Identify which cell holds the provided text, then report its [X, Y] central coordinate. 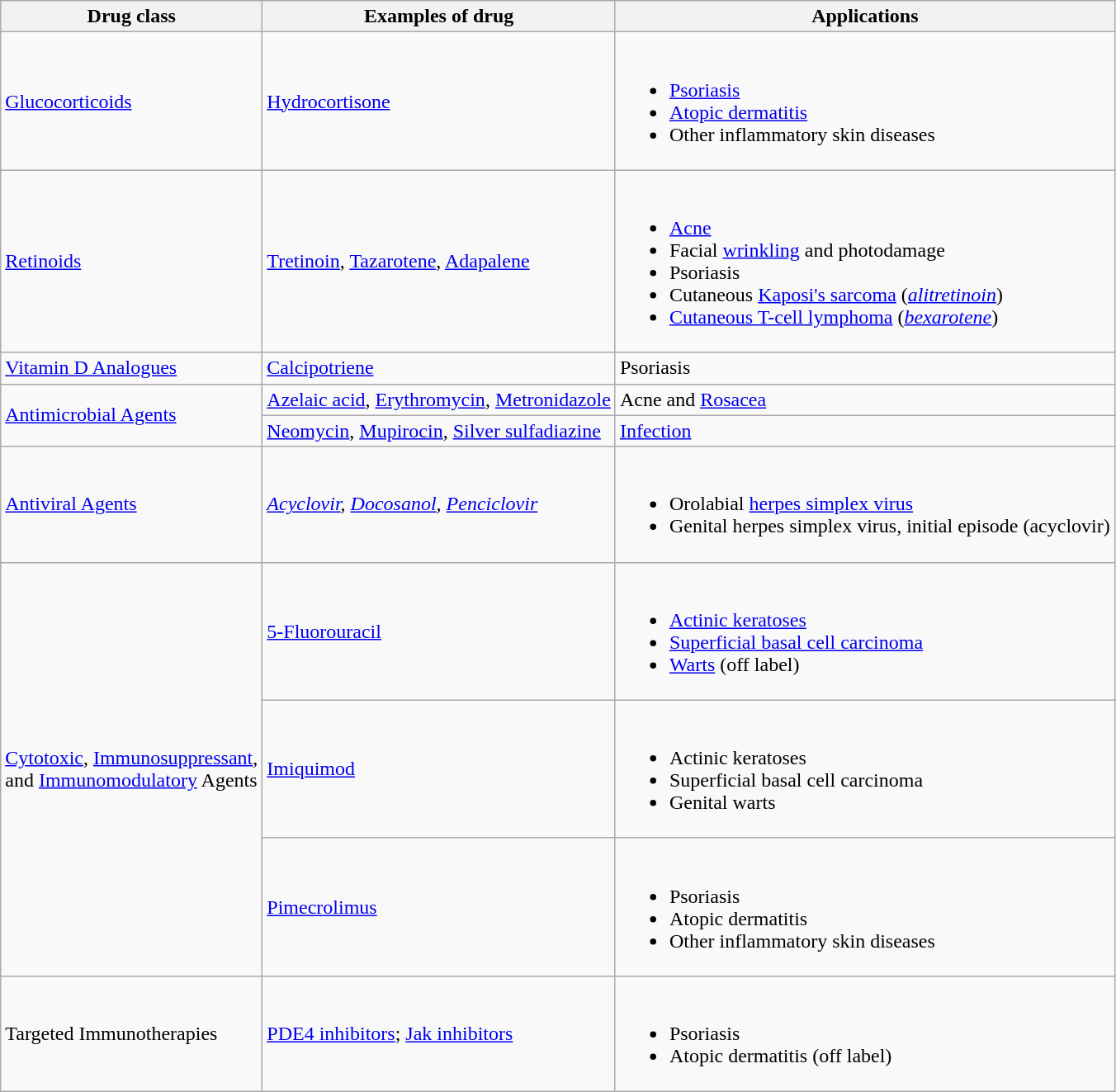
Examples of drug [439, 17]
Actinic keratosesSuperficial basal cell carcinomaWarts (off label) [865, 631]
Glucocorticoids [132, 101]
Targeted Immunotherapies [132, 1033]
Pimecrolimus [439, 906]
Applications [865, 17]
Antimicrobial Agents [132, 415]
Vitamin D Analogues [132, 368]
Drug class [132, 17]
Tretinoin, Tazarotene, Adapalene [439, 261]
Acyclovir, Docosanol, Penciclovir [439, 504]
PsoriasisAtopic dermatitis (off label) [865, 1033]
Orolabial herpes simplex virusGenital herpes simplex virus, initial episode (acyclovir) [865, 504]
Hydrocortisone [439, 101]
Retinoids [132, 261]
Psoriasis [865, 368]
5-Fluorouracil [439, 631]
Infection [865, 431]
Imiquimod [439, 769]
Antiviral Agents [132, 504]
Actinic keratosesSuperficial basal cell carcinomaGenital warts [865, 769]
PDE4 inhibitors; Jak inhibitors [439, 1033]
Acne and Rosacea [865, 399]
Neomycin, Mupirocin, Silver sulfadiazine [439, 431]
Calcipotriene [439, 368]
Azelaic acid, Erythromycin, Metronidazole [439, 399]
Cytotoxic, Immunosuppressant,and Immunomodulatory Agents [132, 769]
AcneFacial wrinkling and photodamagePsoriasisCutaneous Kaposi's sarcoma (alitretinoin)Cutaneous T-cell lymphoma (bexarotene) [865, 261]
